From the cell containing the given text, extract its center point as (X, Y) coordinate. 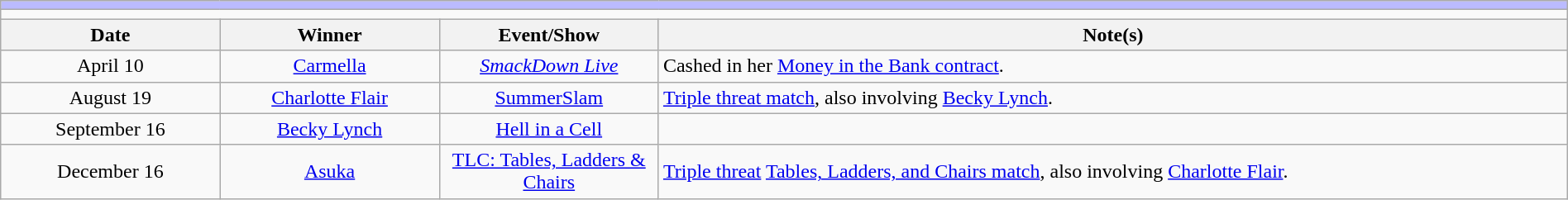
Carmella (329, 66)
Event/Show (549, 35)
Asuka (329, 172)
December 16 (111, 172)
SmackDown Live (549, 66)
Note(s) (1113, 35)
Triple threat Tables, Ladders, and Chairs match, also involving Charlotte Flair. (1113, 172)
Cashed in her Money in the Bank contract. (1113, 66)
April 10 (111, 66)
August 19 (111, 98)
SummerSlam (549, 98)
Hell in a Cell (549, 129)
TLC: Tables, Ladders & Chairs (549, 172)
Date (111, 35)
September 16 (111, 129)
Triple threat match, also involving Becky Lynch. (1113, 98)
Winner (329, 35)
Charlotte Flair (329, 98)
Becky Lynch (329, 129)
